Extract the [X, Y] coordinate from the center of the cell holding the provided text.  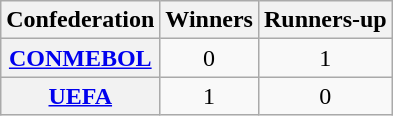
CONMEBOL [80, 58]
Runners-up [325, 20]
UEFA [80, 96]
Confederation [80, 20]
Winners [210, 20]
